Locate the cell with the specified text and output its (x, y) center coordinate. 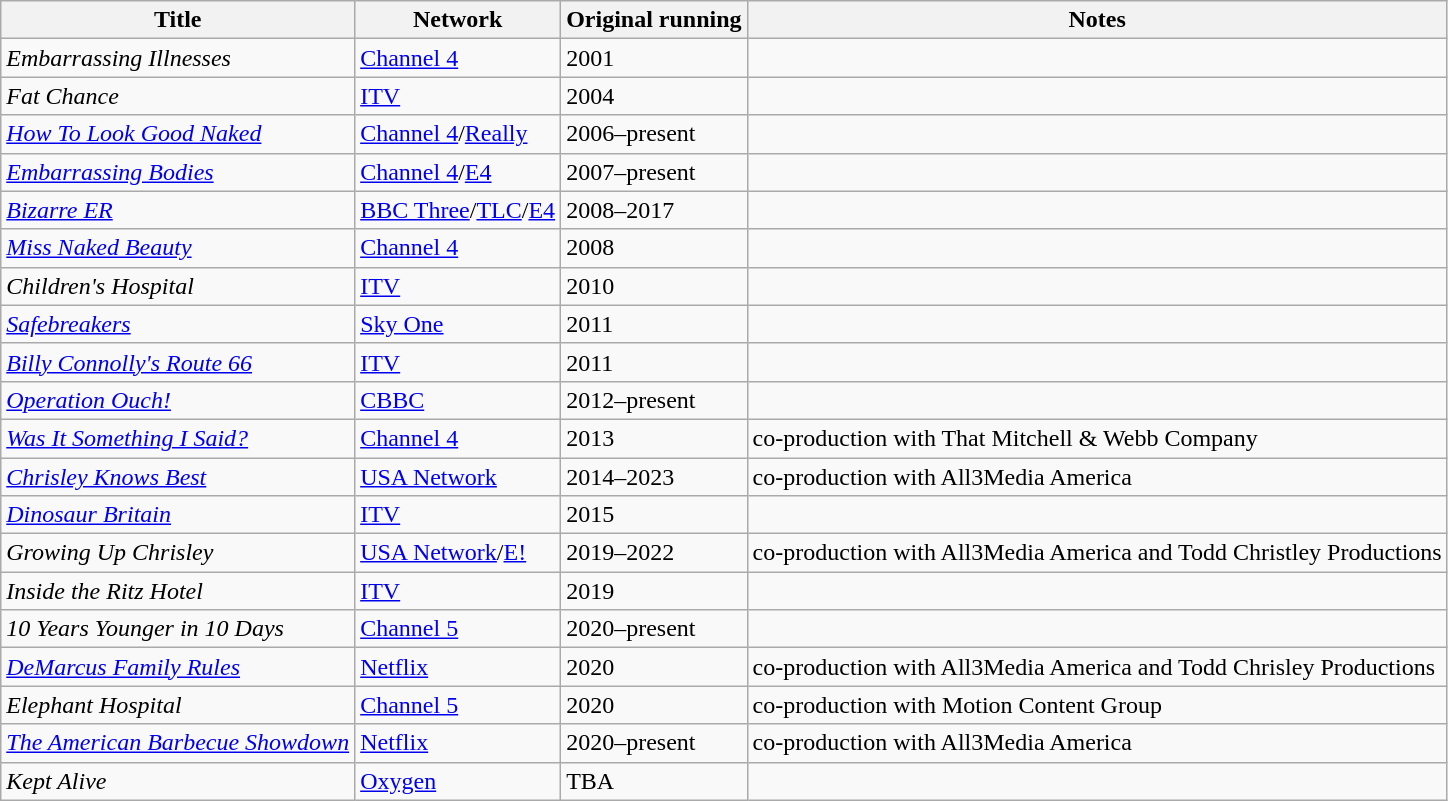
How To Look Good Naked (178, 134)
Was It Something I Said? (178, 438)
Children's Hospital (178, 286)
co-production with All3Media America and Todd Chrisley Productions (1097, 667)
2010 (654, 286)
Fat Chance (178, 96)
Bizarre ER (178, 210)
BBC Three/TLC/E4 (458, 210)
Dinosaur Britain (178, 515)
Growing Up Chrisley (178, 553)
co-production with That Mitchell & Webb Company (1097, 438)
Safebreakers (178, 324)
Notes (1097, 20)
Oxygen (458, 781)
Network (458, 20)
2001 (654, 58)
2014–2023 (654, 477)
2006–present (654, 134)
The American Barbecue Showdown (178, 743)
Title (178, 20)
2013 (654, 438)
Inside the Ritz Hotel (178, 591)
Operation Ouch! (178, 400)
2012–present (654, 400)
2004 (654, 96)
2015 (654, 515)
USA Network (458, 477)
Kept Alive (178, 781)
Elephant Hospital (178, 705)
USA Network/E! (458, 553)
TBA (654, 781)
10 Years Younger in 10 Days (178, 629)
co-production with All3Media America and Todd Christley Productions (1097, 553)
Channel 4/Really (458, 134)
Chrisley Knows Best (178, 477)
co-production with Motion Content Group (1097, 705)
2008–2017 (654, 210)
Billy Connolly's Route 66 (178, 362)
Original running (654, 20)
2007–present (654, 172)
Sky One (458, 324)
2019–2022 (654, 553)
Miss Naked Beauty (178, 248)
Embarrassing Bodies (178, 172)
2019 (654, 591)
Channel 4/E4 (458, 172)
2008 (654, 248)
CBBC (458, 400)
DeMarcus Family Rules (178, 667)
Embarrassing Illnesses (178, 58)
